For the text-containing cell, return its midpoint in [x, y] coordinate format. 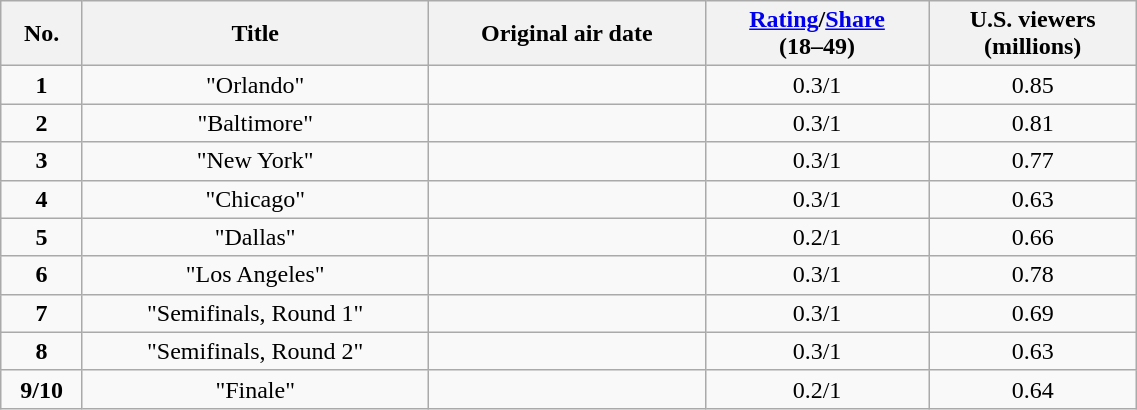
"Dallas" [255, 237]
0.78 [1032, 275]
No. [42, 34]
8 [42, 351]
U.S. viewers(millions) [1032, 34]
0.85 [1032, 85]
Title [255, 34]
"Chicago" [255, 199]
0.66 [1032, 237]
"Semifinals, Round 1" [255, 313]
4 [42, 199]
"Orlando" [255, 85]
"Semifinals, Round 2" [255, 351]
"Baltimore" [255, 123]
3 [42, 161]
1 [42, 85]
7 [42, 313]
0.69 [1032, 313]
"Los Angeles" [255, 275]
Original air date [567, 34]
"Finale" [255, 389]
9/10 [42, 389]
0.77 [1032, 161]
Rating/Share(18–49) [818, 34]
"New York" [255, 161]
2 [42, 123]
0.81 [1032, 123]
0.64 [1032, 389]
6 [42, 275]
5 [42, 237]
